Extract the [X, Y] coordinate from the center of the cell holding the provided text.  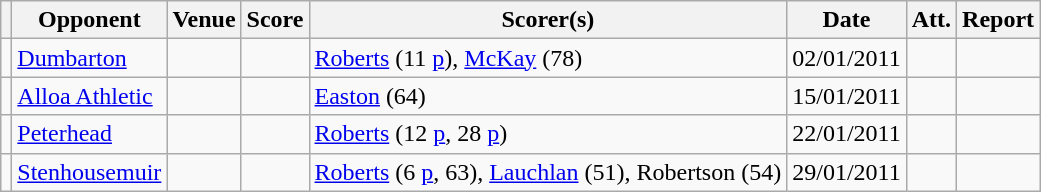
Dumbarton [90, 58]
Att. [931, 20]
Easton (64) [548, 96]
Stenhousemuir [90, 172]
Report [998, 20]
15/01/2011 [847, 96]
Peterhead [90, 134]
Venue [204, 20]
Roberts (11 p), McKay (78) [548, 58]
Date [847, 20]
02/01/2011 [847, 58]
22/01/2011 [847, 134]
Alloa Athletic [90, 96]
Scorer(s) [548, 20]
Score [275, 20]
Roberts (6 p, 63), Lauchlan (51), Robertson (54) [548, 172]
29/01/2011 [847, 172]
Roberts (12 p, 28 p) [548, 134]
Opponent [90, 20]
